Capture the cell that displays the provided text and extract its [X, Y] central coordinate. 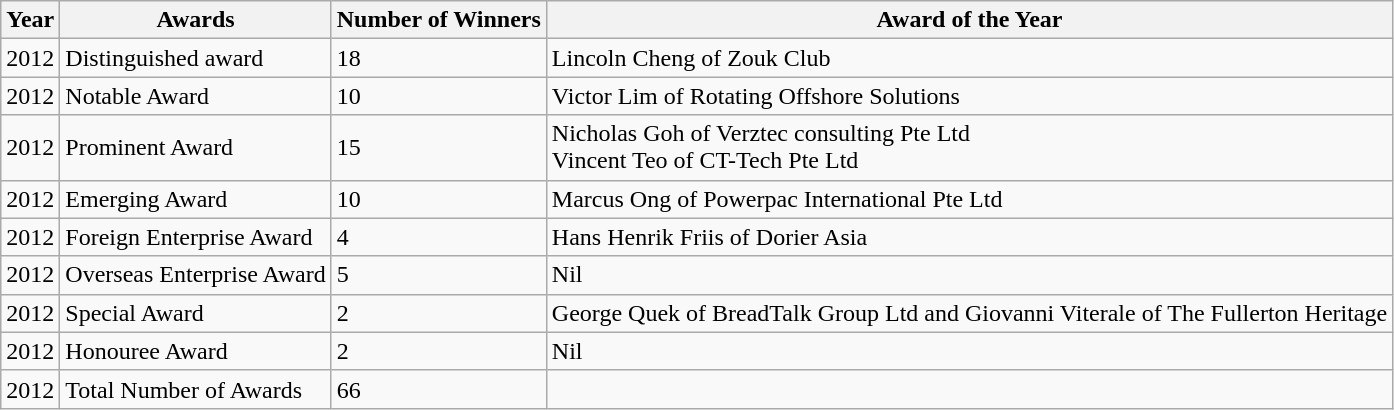
66 [438, 389]
Honouree Award [196, 351]
Awards [196, 20]
4 [438, 237]
Foreign Enterprise Award [196, 237]
Special Award [196, 313]
Number of Winners [438, 20]
Marcus Ong of Powerpac International Pte Ltd [969, 199]
Year [30, 20]
Notable Award [196, 96]
Hans Henrik Friis of Dorier Asia [969, 237]
Overseas Enterprise Award [196, 275]
Emerging Award [196, 199]
5 [438, 275]
Lincoln Cheng of Zouk Club [969, 58]
Distinguished award [196, 58]
Total Number of Awards [196, 389]
Award of the Year [969, 20]
Prominent Award [196, 148]
Nicholas Goh of Verztec consulting Pte LtdVincent Teo of CT-Tech Pte Ltd [969, 148]
15 [438, 148]
George Quek of BreadTalk Group Ltd and Giovanni Viterale of The Fullerton Heritage [969, 313]
18 [438, 58]
Victor Lim of Rotating Offshore Solutions [969, 96]
